Return (X, Y) of the center of cell containing provided text 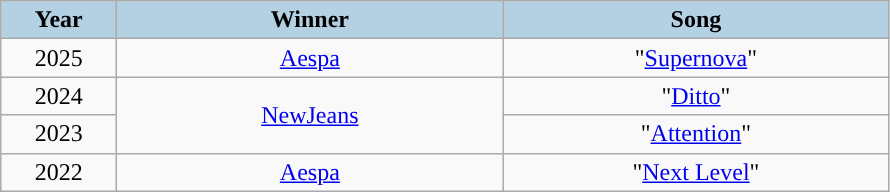
2022 (59, 172)
"Ditto" (696, 96)
2024 (59, 96)
"Next Level" (696, 172)
Song (696, 20)
"Supernova" (696, 58)
2025 (59, 58)
2023 (59, 134)
Year (59, 20)
Winner (310, 20)
"Attention" (696, 134)
NewJeans (310, 115)
